Capture the cell that displays the provided text and extract its [x, y] central coordinate. 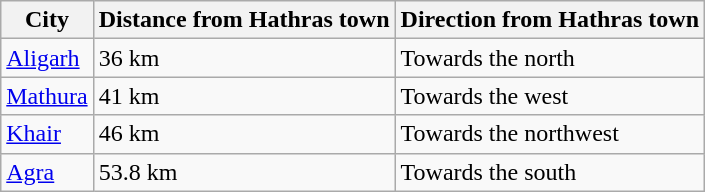
Towards the west [550, 96]
Towards the south [550, 172]
53.8 km [244, 172]
Aligarh [47, 58]
Distance from Hathras town [244, 20]
City [47, 20]
Khair [47, 134]
Towards the north [550, 58]
Direction from Hathras town [550, 20]
41 km [244, 96]
Agra [47, 172]
Mathura [47, 96]
Towards the northwest [550, 134]
46 km [244, 134]
36 km [244, 58]
